From the cell containing the given text, extract its center point as [x, y] coordinate. 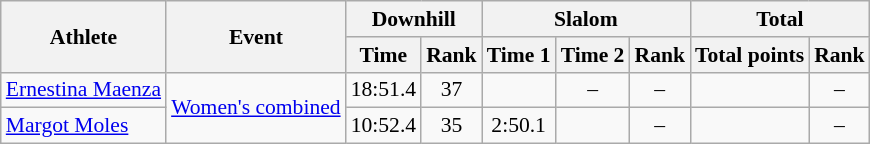
35 [452, 126]
Slalom [586, 19]
Time 2 [593, 55]
Time 1 [519, 55]
Total points [750, 55]
Downhill [414, 19]
10:52.4 [384, 126]
Time [384, 55]
37 [452, 90]
Ernestina Maenza [84, 90]
Margot Moles [84, 126]
Event [256, 36]
Athlete [84, 36]
Women's combined [256, 108]
18:51.4 [384, 90]
2:50.1 [519, 126]
Total [780, 19]
